Capture the cell that displays the provided text and extract its [X, Y] central coordinate. 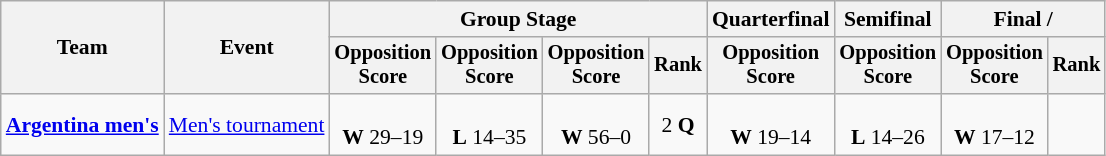
Final / [1023, 19]
2 Q [678, 124]
W 17–12 [994, 124]
L 14–35 [490, 124]
Team [82, 48]
Quarterfinal [771, 19]
L 14–26 [888, 124]
Men's tournament [247, 124]
W 19–14 [771, 124]
Event [247, 48]
W 29–19 [382, 124]
Semifinal [888, 19]
W 56–0 [596, 124]
Group Stage [518, 19]
Argentina men's [82, 124]
